Scan for the cell matching the given text and deliver its (x, y) coordinate at center. 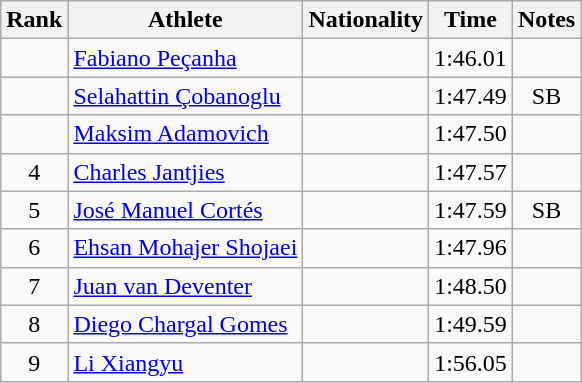
9 (34, 362)
Rank (34, 20)
Fabiano Peçanha (186, 58)
6 (34, 248)
4 (34, 172)
1:47.59 (471, 210)
1:46.01 (471, 58)
8 (34, 324)
1:47.57 (471, 172)
1:48.50 (471, 286)
Maksim Adamovich (186, 134)
Ehsan Mohajer Shojaei (186, 248)
1:49.59 (471, 324)
1:47.49 (471, 96)
Selahattin Çobanoglu (186, 96)
Athlete (186, 20)
1:56.05 (471, 362)
Notes (546, 20)
1:47.50 (471, 134)
Nationality (366, 20)
7 (34, 286)
Juan van Deventer (186, 286)
Li Xiangyu (186, 362)
José Manuel Cortés (186, 210)
5 (34, 210)
Diego Chargal Gomes (186, 324)
Time (471, 20)
1:47.96 (471, 248)
Charles Jantjies (186, 172)
